Pinpoint the cell where the given text exists, returning its [X, Y] midpoint coordinate. 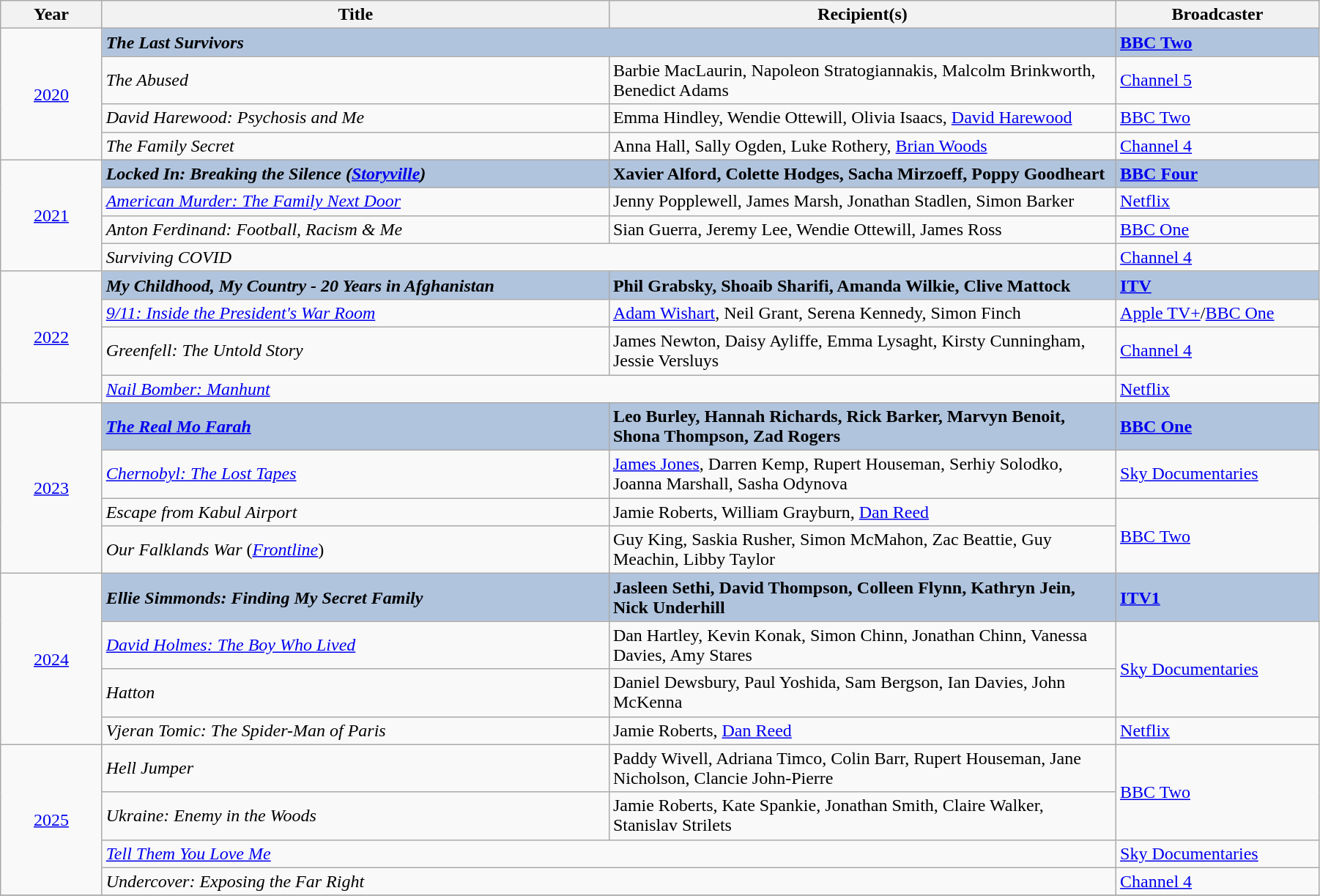
Hatton [355, 693]
Leo Burley, Hannah Richards, Rick Barker, Marvyn Benoit, Shona Thompson, Zad Rogers [862, 426]
Locked In: Breaking the Silence (Storyville) [355, 174]
Tell Them You Love Me [609, 854]
2025 [51, 820]
Our Falklands War (Frontline) [355, 549]
Ukraine: Enemy in the Woods [355, 816]
Channel 5 [1217, 81]
Recipient(s) [862, 15]
Phil Grabsky, Shoaib Sharifi, Amanda Wilkie, Clive Mattock [862, 285]
2020 [51, 94]
ITV [1217, 285]
David Holmes: The Boy Who Lived [355, 645]
9/11: Inside the President's War Room [355, 313]
My Childhood, My Country - 20 Years in Afghanistan [355, 285]
Daniel Dewsbury, Paul Yoshida, Sam Bergson, Ian Davies, John McKenna [862, 693]
Undercover: Exposing the Far Right [609, 881]
Jamie Roberts, William Grayburn, Dan Reed [862, 512]
Jamie Roberts, Kate Spankie, Jonathan Smith, Claire Walker, Stanislav Strilets [862, 816]
Sian Guerra, Jeremy Lee, Wendie Ottewill, James Ross [862, 229]
Hell Jumper [355, 768]
Dan Hartley, Kevin Konak, Simon Chinn, Jonathan Chinn, Vanessa Davies, Amy Stares [862, 645]
James Newton, Daisy Ayliffe, Emma Lysaght, Kirsty Cunningham, Jessie Versluys [862, 350]
Jamie Roberts, Dan Reed [862, 730]
Broadcaster [1217, 15]
2024 [51, 659]
Title [355, 15]
Nail Bomber: Manhunt [609, 389]
Anna Hall, Sally Ogden, Luke Rothery, Brian Woods [862, 146]
Adam Wishart, Neil Grant, Serena Kennedy, Simon Finch [862, 313]
Greenfell: The Untold Story [355, 350]
Chernobyl: The Lost Tapes [355, 475]
2021 [51, 215]
Barbie MacLaurin, Napoleon Stratogiannakis, Malcolm Brinkworth, Benedict Adams [862, 81]
Ellie Simmonds: Finding My Secret Family [355, 598]
The Family Secret [355, 146]
Guy King, Saskia Rusher, Simon McMahon, Zac Beattie, Guy Meachin, Libby Taylor [862, 549]
Year [51, 15]
2023 [51, 488]
Jasleen Sethi, David Thompson, Colleen Flynn, Kathryn Jein, Nick Underhill [862, 598]
Vjeran Tomic: The Spider-Man of Paris [355, 730]
The Abused [355, 81]
BBC Four [1217, 174]
Paddy Wivell, Adriana Timco, Colin Barr, Rupert Houseman, Jane Nicholson, Clancie John-Pierre [862, 768]
Xavier Alford, Colette Hodges, Sacha Mirzoeff, Poppy Goodheart [862, 174]
2022 [51, 337]
Jenny Popplewell, James Marsh, Jonathan Stadlen, Simon Barker [862, 201]
The Last Survivors [609, 42]
David Harewood: Psychosis and Me [355, 118]
Escape from Kabul Airport [355, 512]
American Murder: The Family Next Door [355, 201]
Surviving COVID [609, 257]
James Jones, Darren Kemp, Rupert Houseman, Serhiy Solodko, Joanna Marshall, Sasha Odynova [862, 475]
The Real Mo Farah [355, 426]
Emma Hindley, Wendie Ottewill, Olivia Isaacs, David Harewood [862, 118]
Apple TV+/BBC One [1217, 313]
Anton Ferdinand: Football, Racism & Me [355, 229]
ITV1 [1217, 598]
